For the text-containing cell, return its midpoint in (x, y) coordinate format. 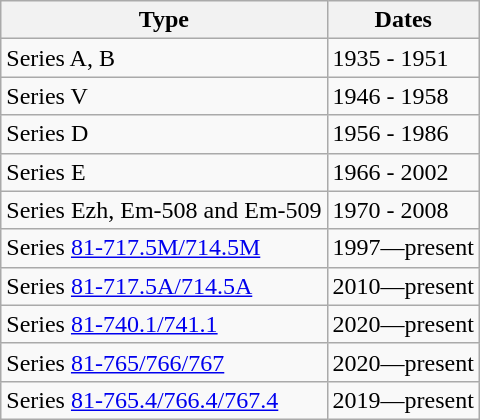
1946 - 1958 (403, 96)
1935 - 1951 (403, 58)
2019—present (403, 400)
Series 81-717.5A/714.5A (164, 286)
1997—present (403, 248)
Dates (403, 20)
Series E (164, 172)
Series Ezh, Em-508 and Em-509 (164, 210)
Series A, B (164, 58)
1966 - 2002 (403, 172)
2010—present (403, 286)
Series 81-765.4/766.4/767.4 (164, 400)
Series 81-765/766/767 (164, 362)
1970 - 2008 (403, 210)
Series D (164, 134)
Series 81-717.5M/714.5M (164, 248)
1956 - 1986 (403, 134)
Series 81-740.1/741.1 (164, 324)
Type (164, 20)
Series V (164, 96)
